Output the (x, y) coordinate of the center of the cell containing the given text.  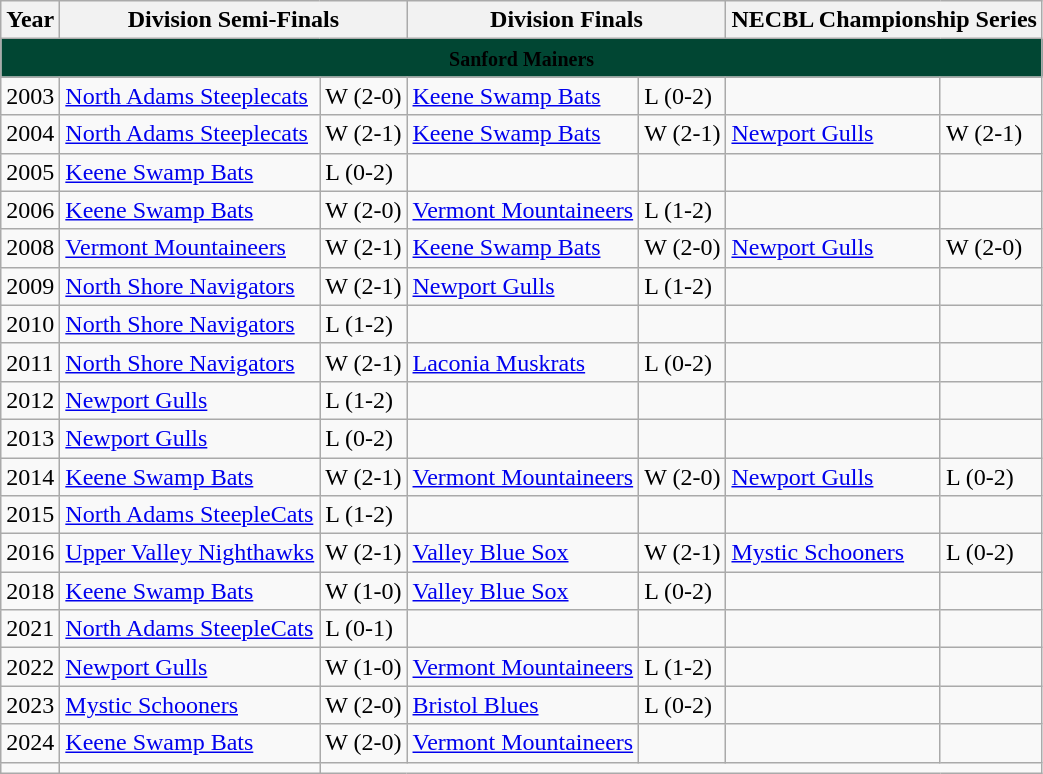
2013 (30, 438)
Division Finals (566, 20)
2014 (30, 477)
2022 (30, 667)
2006 (30, 210)
2023 (30, 705)
Upper Valley Nighthawks (190, 553)
NECBL Championship Series (884, 20)
2004 (30, 134)
2010 (30, 324)
Laconia Muskrats (523, 362)
Bristol Blues (523, 705)
2015 (30, 515)
2018 (30, 591)
2008 (30, 248)
Year (30, 20)
2016 (30, 553)
L (0-1) (364, 629)
2011 (30, 362)
2024 (30, 743)
Division Semi-Finals (234, 20)
Sanford Mainers (522, 58)
2021 (30, 629)
2003 (30, 96)
2005 (30, 172)
2012 (30, 400)
2009 (30, 286)
